Output the [X, Y] coordinate of the center of the cell containing the given text.  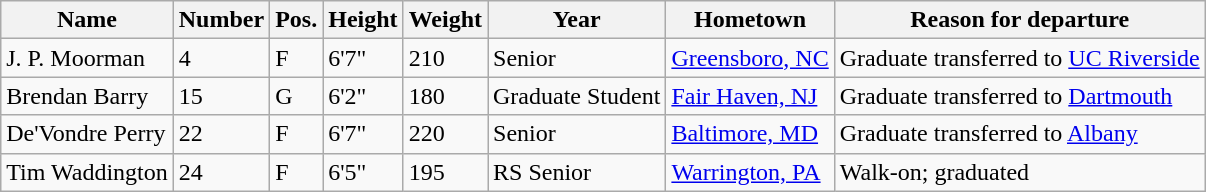
Fair Haven, NJ [750, 96]
22 [221, 134]
J. P. Moorman [87, 58]
Height [363, 20]
220 [445, 134]
Walk-on; graduated [1020, 172]
195 [445, 172]
Brendan Barry [87, 96]
24 [221, 172]
Name [87, 20]
Reason for departure [1020, 20]
Number [221, 20]
Graduate transferred to UC Riverside [1020, 58]
210 [445, 58]
180 [445, 96]
Warrington, PA [750, 172]
Tim Waddington [87, 172]
6'2" [363, 96]
15 [221, 96]
Year [577, 20]
G [296, 96]
Greensboro, NC [750, 58]
Graduate transferred to Dartmouth [1020, 96]
4 [221, 58]
Hometown [750, 20]
Weight [445, 20]
6'5" [363, 172]
Graduate transferred to Albany [1020, 134]
De'Vondre Perry [87, 134]
Pos. [296, 20]
RS Senior [577, 172]
Baltimore, MD [750, 134]
Graduate Student [577, 96]
